Detect which cell encompasses the target text, then output its (X, Y) center coordinate. 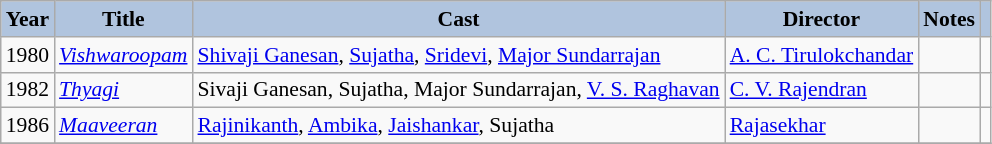
Thyagi (123, 90)
C. V. Rajendran (822, 90)
1982 (28, 90)
Director (822, 19)
Rajinikanth, Ambika, Jaishankar, Sujatha (459, 126)
Maaveeran (123, 126)
Year (28, 19)
Cast (459, 19)
Rajasekhar (822, 126)
1980 (28, 55)
Vishwaroopam (123, 55)
Sivaji Ganesan, Sujatha, Major Sundarrajan, V. S. Raghavan (459, 90)
Notes (949, 19)
Title (123, 19)
A. C. Tirulokchandar (822, 55)
1986 (28, 126)
Shivaji Ganesan, Sujatha, Sridevi, Major Sundarrajan (459, 55)
